Search for the cell housing the specified text and yield its [x, y] center coordinate. 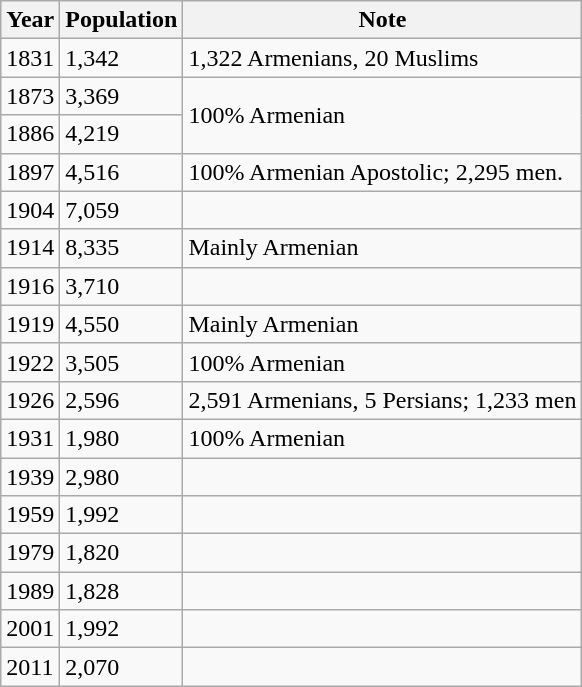
1989 [30, 591]
100% Armenian Apostolic; 2,295 men. [382, 172]
8,335 [122, 248]
1979 [30, 553]
1926 [30, 400]
1873 [30, 96]
1,980 [122, 438]
7,059 [122, 210]
1831 [30, 58]
3,710 [122, 286]
2,070 [122, 667]
3,369 [122, 96]
1914 [30, 248]
1922 [30, 362]
1919 [30, 324]
1,828 [122, 591]
4,219 [122, 134]
Population [122, 20]
1886 [30, 134]
4,550 [122, 324]
1931 [30, 438]
2,591 Armenians, 5 Persians; 1,233 men [382, 400]
Note [382, 20]
1916 [30, 286]
2001 [30, 629]
3,505 [122, 362]
1,322 Armenians, 20 Muslims [382, 58]
1897 [30, 172]
2,980 [122, 477]
4,516 [122, 172]
1,342 [122, 58]
Year [30, 20]
2011 [30, 667]
1904 [30, 210]
1939 [30, 477]
1959 [30, 515]
1,820 [122, 553]
2,596 [122, 400]
